Return [x, y] of the center of cell containing provided text 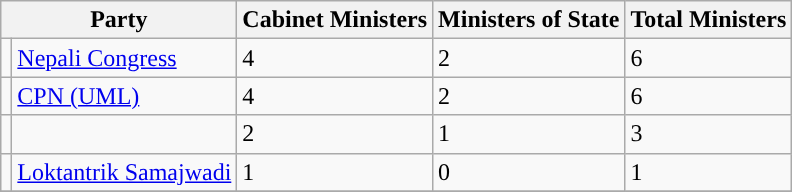
Nepali Congress [124, 58]
Loktantrik Samajwadi [124, 172]
CPN (UML) [124, 96]
0 [529, 172]
Cabinet Ministers [335, 20]
Party [119, 20]
3 [708, 134]
Ministers of State [529, 20]
Total Ministers [708, 20]
